Output the (X, Y) coordinate of the center of the cell containing the given text.  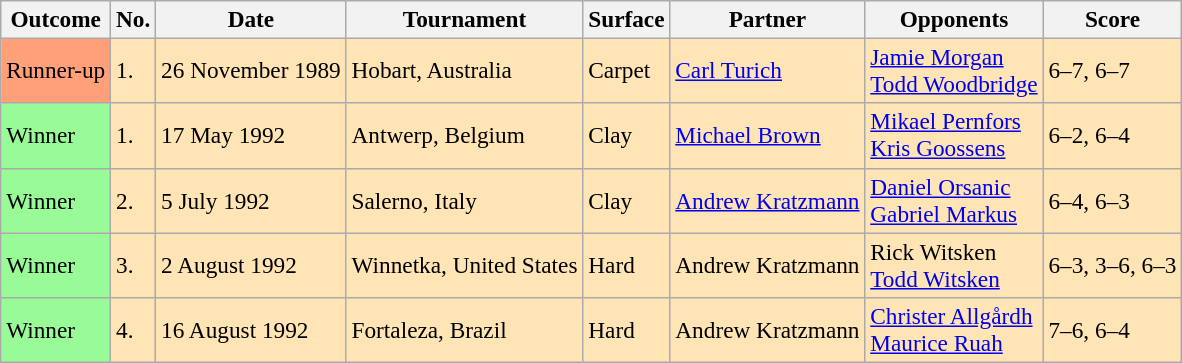
Winnetka, United States (464, 264)
Opponents (954, 19)
6–7, 6–7 (1112, 70)
26 November 1989 (251, 70)
Antwerp, Belgium (464, 136)
Hobart, Australia (464, 70)
2 August 1992 (251, 264)
6–3, 3–6, 6–3 (1112, 264)
Rick Witsken Todd Witsken (954, 264)
Salerno, Italy (464, 200)
7–6, 6–4 (1112, 330)
6–2, 6–4 (1112, 136)
Outcome (56, 19)
Tournament (464, 19)
Mikael Pernfors Kris Goossens (954, 136)
Runner-up (56, 70)
Partner (768, 19)
Fortaleza, Brazil (464, 330)
17 May 1992 (251, 136)
16 August 1992 (251, 330)
Jamie Morgan Todd Woodbridge (954, 70)
5 July 1992 (251, 200)
Carpet (626, 70)
No. (134, 19)
Surface (626, 19)
Daniel Orsanic Gabriel Markus (954, 200)
3. (134, 264)
Christer Allgårdh Maurice Ruah (954, 330)
Michael Brown (768, 136)
2. (134, 200)
Date (251, 19)
Score (1112, 19)
6–4, 6–3 (1112, 200)
Carl Turich (768, 70)
4. (134, 330)
